Pinpoint the cell where the given text exists, returning its [X, Y] midpoint coordinate. 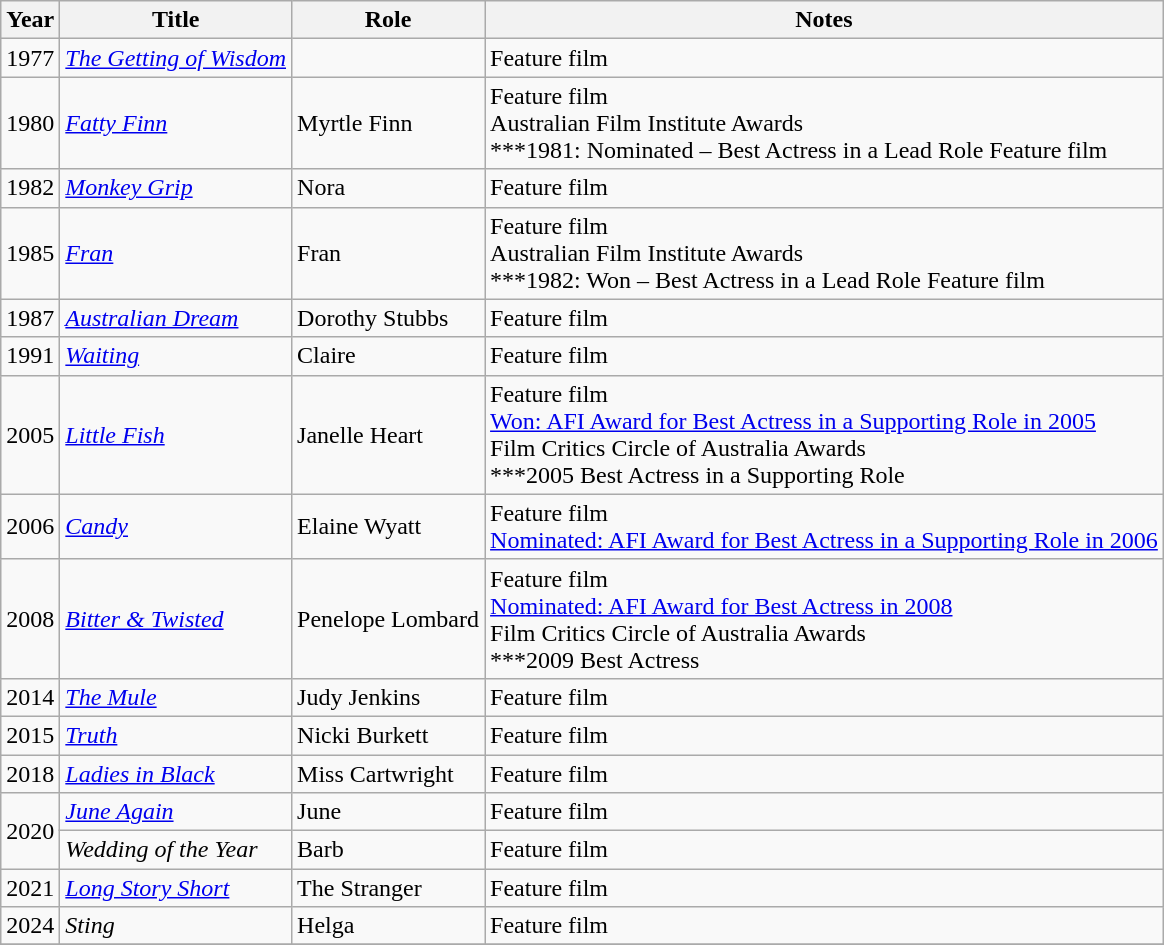
2005 [30, 434]
Feature film Australian Film Institute Awards ***1982: Won – Best Actress in a Lead Role Feature film [824, 253]
Role [388, 20]
Fatty Finn [176, 123]
Title [176, 20]
Long Story Short [176, 888]
Feature film Nominated: AFI Award for Best Actress in a Supporting Role in 2006 [824, 526]
Australian Dream [176, 318]
Myrtle Finn [388, 123]
Candy [176, 526]
Claire [388, 356]
June [388, 812]
Year [30, 20]
Wedding of the Year [176, 850]
Nora [388, 188]
2018 [30, 773]
1991 [30, 356]
Nicki Burkett [388, 735]
Bitter & Twisted [176, 618]
1977 [30, 58]
Little Fish [176, 434]
1987 [30, 318]
1982 [30, 188]
Truth [176, 735]
Dorothy Stubbs [388, 318]
Feature filmNominated: AFI Award for Best Actress in 2008Film Critics Circle of Australia Awards***2009 Best Actress [824, 618]
Helga [388, 926]
Elaine Wyatt [388, 526]
2008 [30, 618]
Miss Cartwright [388, 773]
Janelle Heart [388, 434]
The Getting of Wisdom [176, 58]
The Stranger [388, 888]
2024 [30, 926]
Feature filmAustralian Film Institute Awards***1981: Nominated – Best Actress in a Lead Role Feature film [824, 123]
Barb [388, 850]
Ladies in Black [176, 773]
2006 [30, 526]
1985 [30, 253]
The Mule [176, 697]
Monkey Grip [176, 188]
2015 [30, 735]
Penelope Lombard [388, 618]
Sting [176, 926]
2014 [30, 697]
Judy Jenkins [388, 697]
Waiting [176, 356]
June Again [176, 812]
Notes [824, 20]
1980 [30, 123]
2021 [30, 888]
2020 [30, 831]
